Return [X, Y] of the center of cell containing provided text 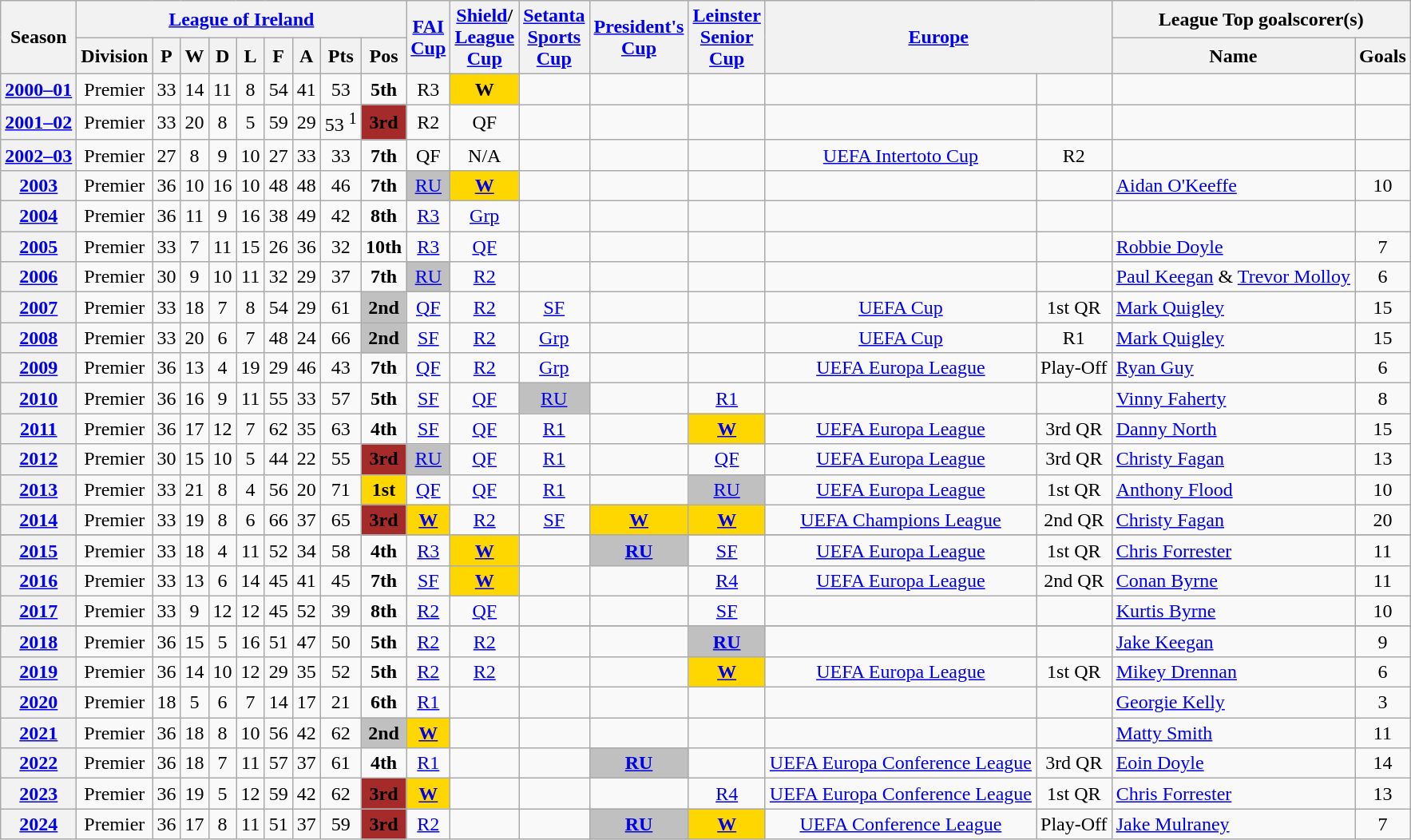
UEFA Champions League [901, 520]
Jake Mulraney [1233, 824]
10th [383, 247]
Matty Smith [1233, 733]
Mikey Drennan [1233, 672]
UEFA Conference League [901, 824]
League of Ireland [241, 19]
2020 [38, 703]
Division [115, 56]
2000–01 [38, 89]
Pts [340, 56]
43 [340, 368]
Vinny Faherty [1233, 398]
39 [340, 611]
2017 [38, 611]
26 [278, 247]
Georgie Kelly [1233, 703]
Kurtis Byrne [1233, 611]
2015 [38, 550]
2003 [38, 185]
Danny North [1233, 429]
Anthony Flood [1233, 489]
L [251, 56]
1st [383, 489]
Name [1233, 56]
6th [383, 703]
FAICup [428, 38]
2021 [38, 733]
3 [1383, 703]
2019 [38, 672]
Leinster Senior Cup [727, 38]
2016 [38, 580]
38 [278, 216]
2006 [38, 277]
Conan Byrne [1233, 580]
2013 [38, 489]
Eoin Doyle [1233, 763]
2022 [38, 763]
2009 [38, 368]
2001–02 [38, 123]
Pos [383, 56]
President's Cup [639, 38]
53 1 [340, 123]
2002–03 [38, 155]
Setanta Sports Cup [554, 38]
Aidan O'Keeffe [1233, 185]
A [307, 56]
2005 [38, 247]
N/A [485, 155]
2018 [38, 641]
Jake Keegan [1233, 641]
2012 [38, 459]
D [222, 56]
2024 [38, 824]
34 [307, 550]
Shield/LeagueCup [485, 38]
53 [340, 89]
2023 [38, 794]
47 [307, 641]
58 [340, 550]
22 [307, 459]
Goals [1383, 56]
Robbie Doyle [1233, 247]
Paul Keegan & Trevor Molloy [1233, 277]
Ryan Guy [1233, 368]
2008 [38, 338]
2010 [38, 398]
24 [307, 338]
Europe [938, 38]
50 [340, 641]
F [278, 56]
2004 [38, 216]
49 [307, 216]
Season [38, 38]
2011 [38, 429]
2007 [38, 307]
UEFA Intertoto Cup [901, 155]
71 [340, 489]
League Top goalscorer(s) [1261, 19]
63 [340, 429]
2014 [38, 520]
65 [340, 520]
P [166, 56]
44 [278, 459]
